Find where the given text appears and provide that cell's center as [X, Y] coordinate. 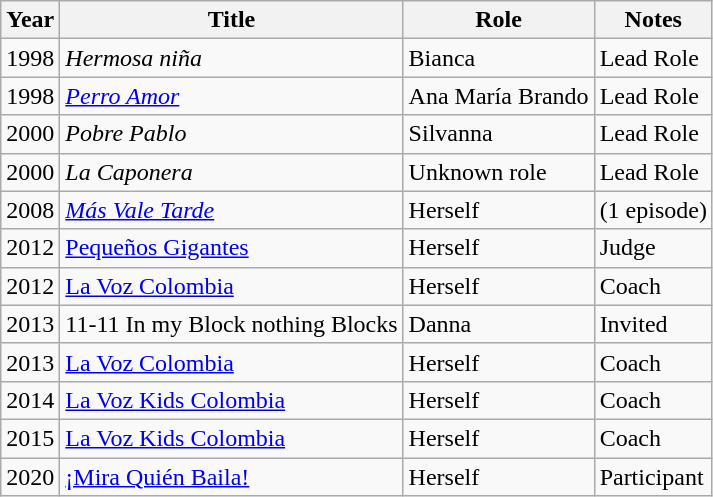
2008 [30, 210]
Más Vale Tarde [232, 210]
Pequeños Gigantes [232, 248]
Year [30, 20]
(1 episode) [653, 210]
Bianca [498, 58]
Silvanna [498, 134]
Unknown role [498, 172]
La Caponera [232, 172]
2014 [30, 400]
Title [232, 20]
Notes [653, 20]
Judge [653, 248]
Participant [653, 477]
Danna [498, 324]
¡Mira Quién Baila! [232, 477]
Pobre Pablo [232, 134]
Role [498, 20]
Perro Amor [232, 96]
Ana María Brando [498, 96]
11-11 In my Block nothing Blocks [232, 324]
Hermosa niña [232, 58]
Invited [653, 324]
2015 [30, 438]
2020 [30, 477]
